Provide the (X, Y) coordinate of the cell's center where the given text is located.  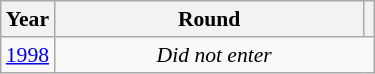
Round (209, 19)
Year (28, 19)
1998 (28, 55)
Did not enter (214, 55)
